For the text-containing cell, return its midpoint in [X, Y] coordinate format. 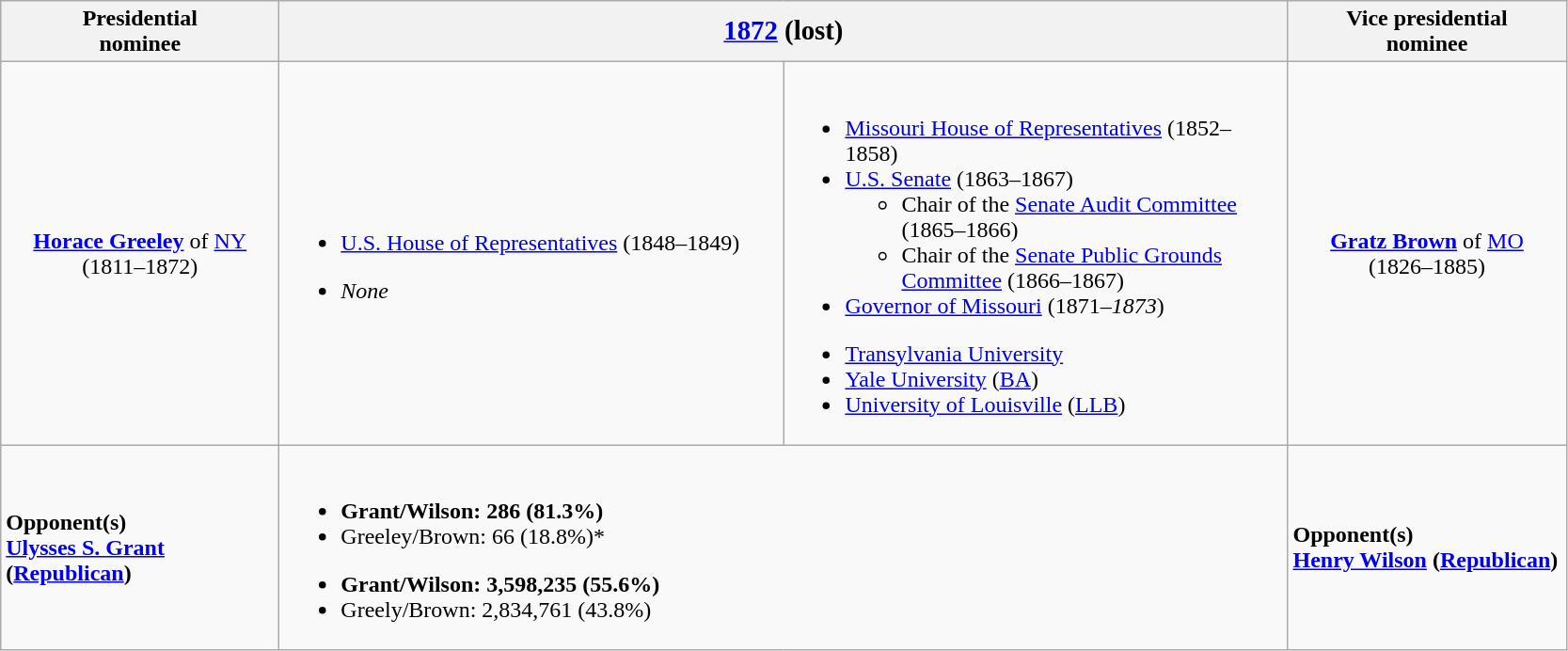
Gratz Brown of MO(1826–1885) [1427, 254]
Presidentialnominee [140, 32]
Horace Greeley of NY(1811–1872) [140, 254]
Opponent(s)Henry Wilson (Republican) [1427, 548]
U.S. House of Representatives (1848–1849)None [531, 254]
Grant/Wilson: 286 (81.3%)Greeley/Brown: 66 (18.8%)*Grant/Wilson: 3,598,235 (55.6%)Greely/Brown: 2,834,761 (43.8%) [784, 548]
1872 (lost) [784, 32]
Opponent(s)Ulysses S. Grant (Republican) [140, 548]
Vice presidentialnominee [1427, 32]
